Search for the cell housing the specified text and yield its (X, Y) center coordinate. 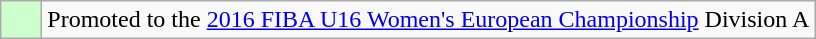
Promoted to the 2016 FIBA U16 Women's European Championship Division A (428, 20)
